Return the (x, y) coordinate for the center point of the cell that contains the specified text.  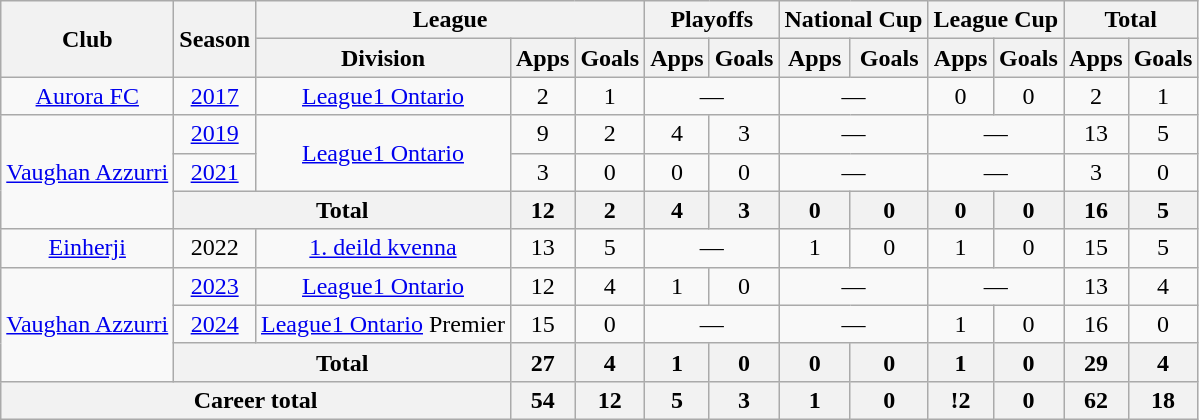
62 (1096, 400)
League Cup (996, 20)
Division (384, 58)
1. deild kvenna (384, 248)
27 (542, 362)
National Cup (854, 20)
League (450, 20)
2022 (215, 248)
Aurora FC (88, 96)
9 (542, 134)
Career total (256, 400)
2019 (215, 134)
2021 (215, 172)
Einherji (88, 248)
2017 (215, 96)
Season (215, 39)
29 (1096, 362)
18 (1163, 400)
2023 (215, 286)
!2 (960, 400)
2024 (215, 324)
54 (542, 400)
League1 Ontario Premier (384, 324)
Club (88, 39)
Playoffs (712, 20)
